Detect which cell encompasses the target text, then output its (x, y) center coordinate. 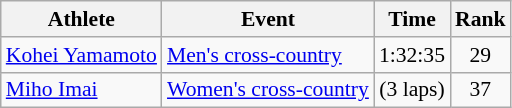
29 (480, 55)
Men's cross-country (268, 55)
Time (412, 19)
37 (480, 90)
Women's cross-country (268, 90)
Rank (480, 19)
Miho Imai (82, 90)
Event (268, 19)
1:32:35 (412, 55)
(3 laps) (412, 90)
Kohei Yamamoto (82, 55)
Athlete (82, 19)
